Determine the [X, Y] coordinate at the center of the cell enclosing the given text.  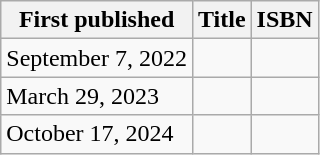
September 7, 2022 [97, 58]
Title [222, 20]
March 29, 2023 [97, 96]
ISBN [284, 20]
First published [97, 20]
October 17, 2024 [97, 134]
